Extract the [X, Y] coordinate from the center of the cell holding the provided text.  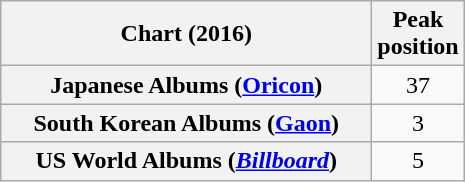
Japanese Albums (Oricon) [186, 85]
South Korean Albums (Gaon) [186, 123]
US World Albums (Billboard) [186, 161]
Peakposition [418, 34]
3 [418, 123]
37 [418, 85]
Chart (2016) [186, 34]
5 [418, 161]
